Extract the (x, y) coordinate from the center of the cell holding the provided text.  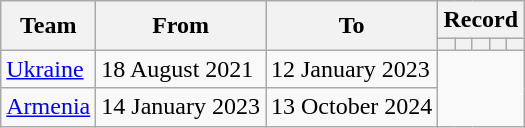
Armenia (48, 107)
14 January 2023 (181, 107)
13 October 2024 (352, 107)
To (352, 26)
From (181, 26)
12 January 2023 (352, 69)
Ukraine (48, 69)
Team (48, 26)
18 August 2021 (181, 69)
Record (481, 20)
